Pinpoint the cell where the given text exists, returning its (X, Y) midpoint coordinate. 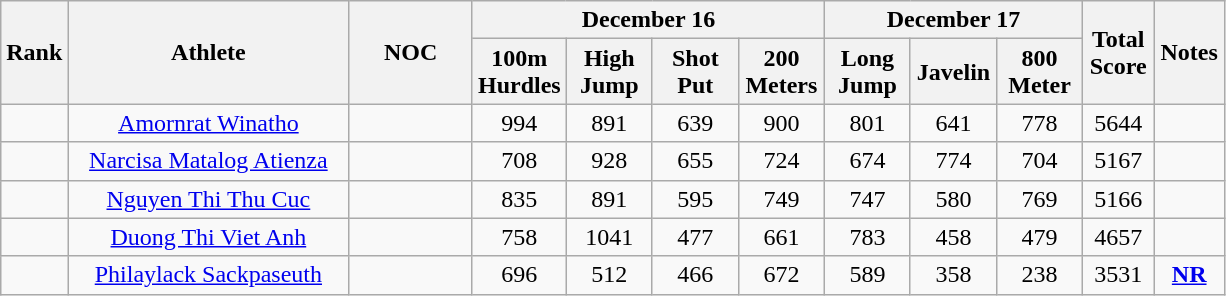
641 (953, 123)
661 (781, 237)
200 Meters (781, 72)
5167 (1118, 161)
900 (781, 123)
928 (609, 161)
3531 (1118, 275)
466 (695, 275)
Notes (1190, 52)
NR (1190, 275)
589 (867, 275)
724 (781, 161)
655 (695, 161)
800 Meter (1040, 72)
758 (519, 237)
High Jump (609, 72)
580 (953, 199)
774 (953, 161)
801 (867, 123)
Rank (34, 52)
639 (695, 123)
477 (695, 237)
1041 (609, 237)
5644 (1118, 123)
778 (1040, 123)
704 (1040, 161)
708 (519, 161)
100m Hurdles (519, 72)
Philaylack Sackpaseuth (208, 275)
595 (695, 199)
4657 (1118, 237)
458 (953, 237)
672 (781, 275)
Amornrat Winatho (208, 123)
238 (1040, 275)
Duong Thi Viet Anh (208, 237)
479 (1040, 237)
783 (867, 237)
835 (519, 199)
Shot Put (695, 72)
769 (1040, 199)
Long Jump (867, 72)
TotalScore (1118, 52)
Narcisa Matalog Atienza (208, 161)
5166 (1118, 199)
994 (519, 123)
512 (609, 275)
696 (519, 275)
Athlete (208, 52)
358 (953, 275)
Nguyen Thi Thu Cuc (208, 199)
NOC (411, 52)
747 (867, 199)
Javelin (953, 72)
December 17 (953, 20)
December 16 (648, 20)
674 (867, 161)
749 (781, 199)
